Scan for the cell matching the given text and deliver its [X, Y] coordinate at center. 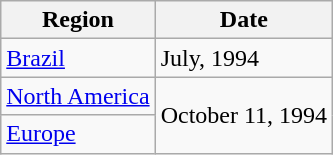
Region [78, 20]
July, 1994 [244, 58]
North America [78, 96]
Europe [78, 134]
October 11, 1994 [244, 115]
Date [244, 20]
Brazil [78, 58]
